Return the [x, y] coordinate for the center point of the cell that contains the specified text.  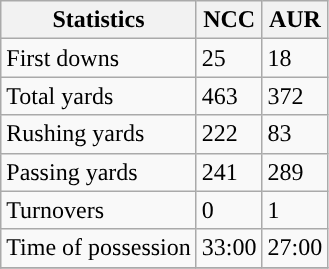
NCC [229, 20]
Rushing yards [99, 134]
Turnovers [99, 210]
Passing yards [99, 172]
AUR [295, 20]
463 [229, 96]
Total yards [99, 96]
25 [229, 58]
Time of possession [99, 248]
27:00 [295, 248]
33:00 [229, 248]
241 [229, 172]
18 [295, 58]
0 [229, 210]
1 [295, 210]
222 [229, 134]
Statistics [99, 20]
372 [295, 96]
First downs [99, 58]
83 [295, 134]
289 [295, 172]
